Locate the cell with the specified text and output its (X, Y) center coordinate. 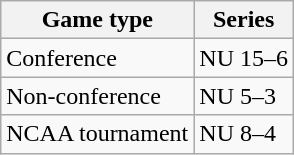
NU 8–4 (244, 134)
NU 15–6 (244, 58)
NCAA tournament (98, 134)
Conference (98, 58)
Series (244, 20)
Non-conference (98, 96)
Game type (98, 20)
NU 5–3 (244, 96)
